Provide the [x, y] coordinate of the cell's center where the given text is located.  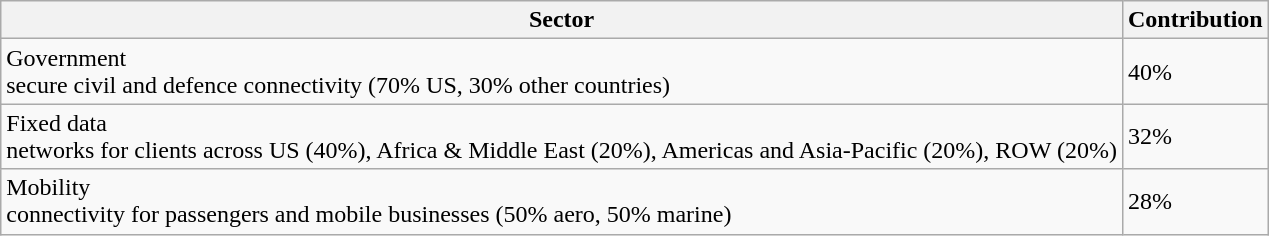
Mobilityconnectivity for passengers and mobile businesses (50% aero, 50% marine) [562, 202]
32% [1195, 136]
28% [1195, 202]
40% [1195, 72]
Sector [562, 20]
Contribution [1195, 20]
Fixed datanetworks for clients across US (40%), Africa & Middle East (20%), Americas and Asia-Pacific (20%), ROW (20%) [562, 136]
Governmentsecure civil and defence connectivity (70% US, 30% other countries) [562, 72]
